Detect which cell encompasses the target text, then output its [x, y] center coordinate. 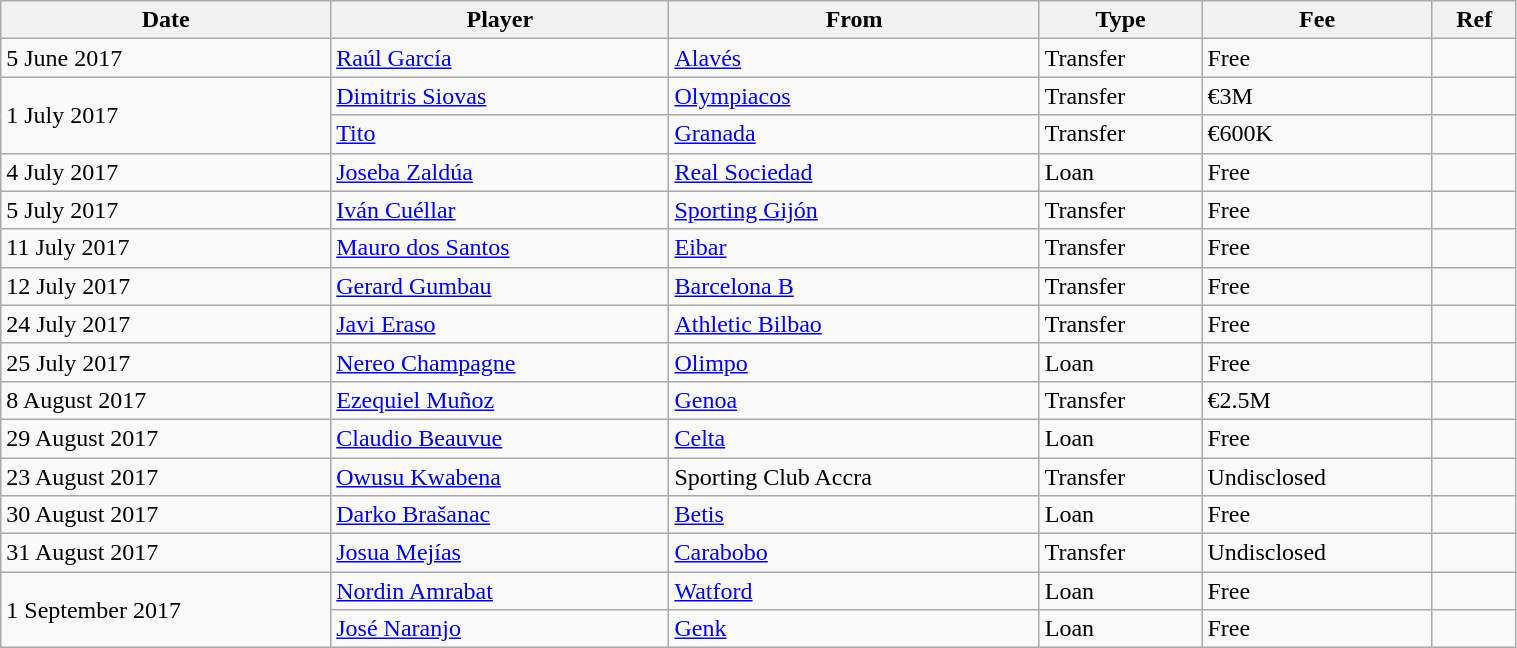
Iván Cuéllar [500, 210]
31 August 2017 [166, 553]
24 July 2017 [166, 324]
Celta [854, 438]
José Naranjo [500, 629]
5 June 2017 [166, 58]
Genoa [854, 400]
1 September 2017 [166, 610]
Claudio Beauvue [500, 438]
12 July 2017 [166, 286]
Alavés [854, 58]
Javi Eraso [500, 324]
Athletic Bilbao [854, 324]
25 July 2017 [166, 362]
Carabobo [854, 553]
Fee [1318, 20]
Sporting Gijón [854, 210]
Barcelona B [854, 286]
Dimitris Siovas [500, 96]
Ezequiel Muñoz [500, 400]
Nereo Champagne [500, 362]
€3M [1318, 96]
Sporting Club Accra [854, 477]
Player [500, 20]
5 July 2017 [166, 210]
Gerard Gumbau [500, 286]
Ref [1474, 20]
Real Sociedad [854, 172]
23 August 2017 [166, 477]
Darko Brašanac [500, 515]
Mauro dos Santos [500, 248]
1 July 2017 [166, 115]
Eibar [854, 248]
8 August 2017 [166, 400]
€600K [1318, 134]
4 July 2017 [166, 172]
Watford [854, 591]
Type [1120, 20]
Granada [854, 134]
Olympiacos [854, 96]
Date [166, 20]
30 August 2017 [166, 515]
Betis [854, 515]
29 August 2017 [166, 438]
Owusu Kwabena [500, 477]
11 July 2017 [166, 248]
Raúl García [500, 58]
Olimpo [854, 362]
Genk [854, 629]
Tito [500, 134]
Nordin Amrabat [500, 591]
€2.5M [1318, 400]
Joseba Zaldúa [500, 172]
Josua Mejías [500, 553]
From [854, 20]
